For the text-containing cell, return its midpoint in (x, y) coordinate format. 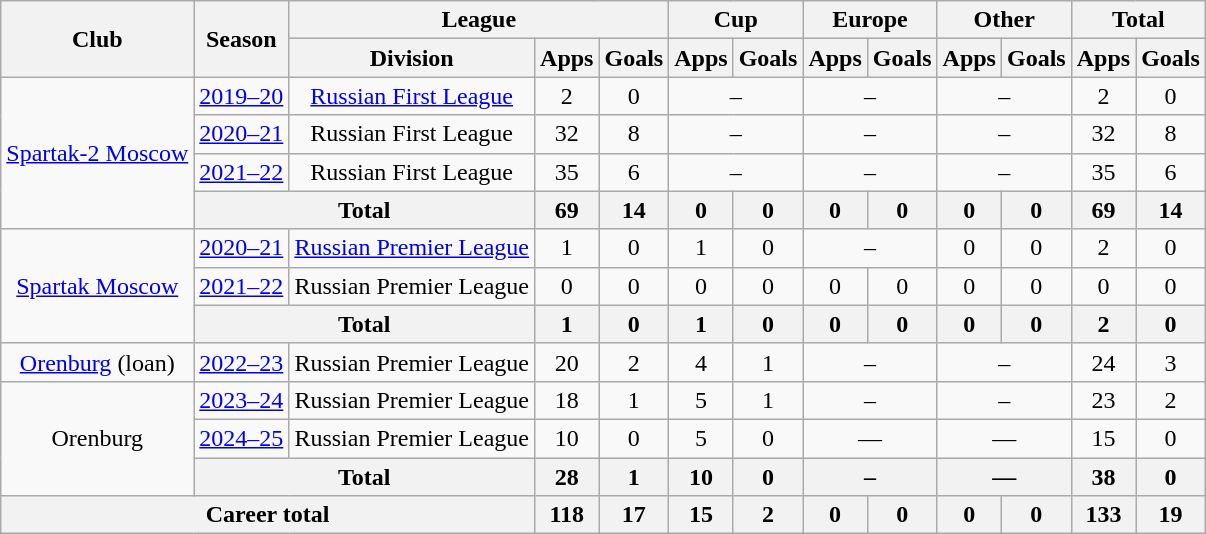
League (479, 20)
2024–25 (242, 438)
Season (242, 39)
24 (1103, 362)
Spartak Moscow (98, 286)
18 (567, 400)
Career total (268, 515)
Orenburg (loan) (98, 362)
28 (567, 477)
Cup (736, 20)
Europe (870, 20)
133 (1103, 515)
38 (1103, 477)
4 (701, 362)
20 (567, 362)
118 (567, 515)
23 (1103, 400)
Spartak-2 Moscow (98, 153)
2023–24 (242, 400)
2022–23 (242, 362)
Club (98, 39)
Orenburg (98, 438)
3 (1171, 362)
Division (412, 58)
Other (1004, 20)
17 (634, 515)
19 (1171, 515)
2019–20 (242, 96)
